Capture the cell that displays the provided text and extract its (x, y) central coordinate. 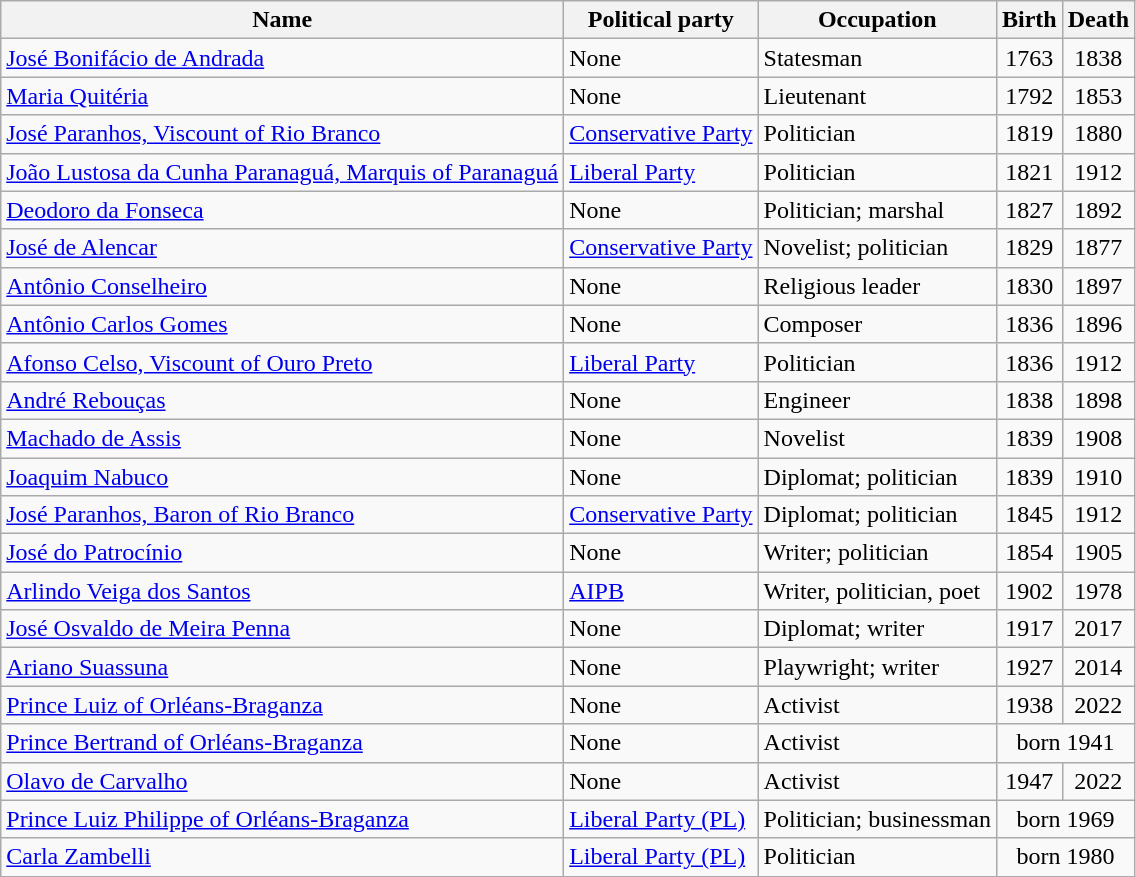
1927 (1029, 667)
Diplomat; writer (877, 629)
José Osvaldo de Meira Penna (282, 629)
AIPB (661, 591)
Birth (1029, 20)
José Paranhos, Baron of Rio Branco (282, 515)
Carla Zambelli (282, 857)
1910 (1098, 477)
1938 (1029, 705)
José Paranhos, Viscount of Rio Branco (282, 134)
Prince Luiz of Orléans-Braganza (282, 705)
1897 (1098, 286)
Playwright; writer (877, 667)
1892 (1098, 210)
Ariano Suassuna (282, 667)
born 1969 (1065, 819)
Olavo de Carvalho (282, 781)
1902 (1029, 591)
born 1980 (1065, 857)
Death (1098, 20)
José Bonifácio de Andrada (282, 58)
Composer (877, 324)
1898 (1098, 400)
1908 (1098, 438)
João Lustosa da Cunha Paranaguá, Marquis of Paranaguá (282, 172)
Maria Quitéria (282, 96)
Novelist (877, 438)
André Rebouças (282, 400)
2014 (1098, 667)
Prince Luiz Philippe of Orléans-Braganza (282, 819)
José do Patrocínio (282, 553)
Religious leader (877, 286)
Engineer (877, 400)
Occupation (877, 20)
Politician; businessman (877, 819)
1880 (1098, 134)
Joaquim Nabuco (282, 477)
1763 (1029, 58)
Writer, politician, poet (877, 591)
Politician; marshal (877, 210)
1827 (1029, 210)
1830 (1029, 286)
Name (282, 20)
1819 (1029, 134)
2017 (1098, 629)
1978 (1098, 591)
born 1941 (1065, 743)
Political party (661, 20)
Writer; politician (877, 553)
1845 (1029, 515)
Antônio Carlos Gomes (282, 324)
1905 (1098, 553)
1829 (1029, 248)
Prince Bertrand of Orléans-Braganza (282, 743)
1896 (1098, 324)
Novelist; politician (877, 248)
Statesman (877, 58)
1947 (1029, 781)
Lieutenant (877, 96)
1853 (1098, 96)
1821 (1029, 172)
Machado de Assis (282, 438)
Afonso Celso, Viscount of Ouro Preto (282, 362)
Deodoro da Fonseca (282, 210)
1792 (1029, 96)
1877 (1098, 248)
Arlindo Veiga dos Santos (282, 591)
1854 (1029, 553)
José de Alencar (282, 248)
1917 (1029, 629)
Antônio Conselheiro (282, 286)
